Extract the (X, Y) coordinate from the center of the cell holding the provided text.  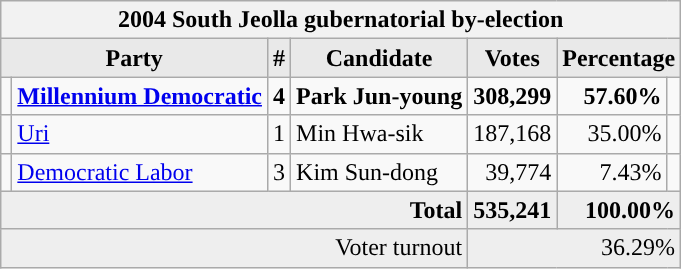
3 (278, 172)
Democratic Labor (140, 172)
Kim Sun-dong (380, 172)
Park Jun-young (380, 96)
35.00% (612, 134)
1 (278, 134)
7.43% (612, 172)
57.60% (612, 96)
Total (234, 210)
Uri (140, 134)
535,241 (512, 210)
Millennium Democratic (140, 96)
# (278, 58)
Party (134, 58)
4 (278, 96)
187,168 (512, 134)
Min Hwa-sik (380, 134)
308,299 (512, 96)
Voter turnout (234, 248)
Percentage (619, 58)
2004 South Jeolla gubernatorial by-election (341, 20)
Candidate (380, 58)
100.00% (619, 210)
Votes (512, 58)
36.29% (574, 248)
39,774 (512, 172)
